Return the (x, y) coordinate for the center point of the cell that contains the specified text.  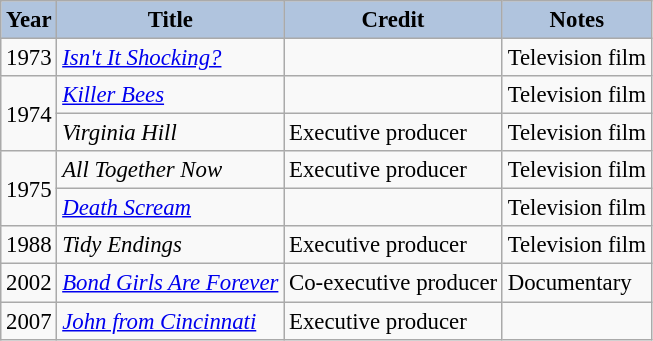
Tidy Endings (170, 245)
1974 (29, 114)
Co-executive producer (394, 283)
Death Scream (170, 208)
1973 (29, 58)
2002 (29, 283)
Title (170, 20)
Documentary (576, 283)
Year (29, 20)
1988 (29, 245)
John from Cincinnati (170, 321)
Notes (576, 20)
1975 (29, 188)
2007 (29, 321)
Killer Bees (170, 95)
Credit (394, 20)
All Together Now (170, 170)
Virginia Hill (170, 133)
Isn't It Shocking? (170, 58)
Bond Girls Are Forever (170, 283)
